Capture the cell that displays the provided text and extract its (X, Y) central coordinate. 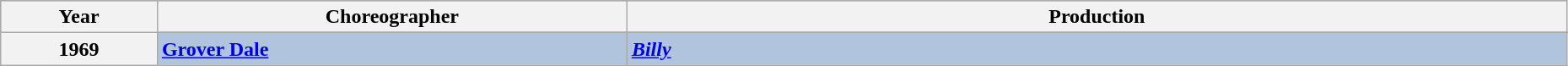
Billy (1097, 49)
Production (1097, 17)
Year (79, 17)
Grover Dale (391, 49)
Choreographer (391, 17)
1969 (79, 49)
